From the cell containing the given text, extract its center point as (X, Y) coordinate. 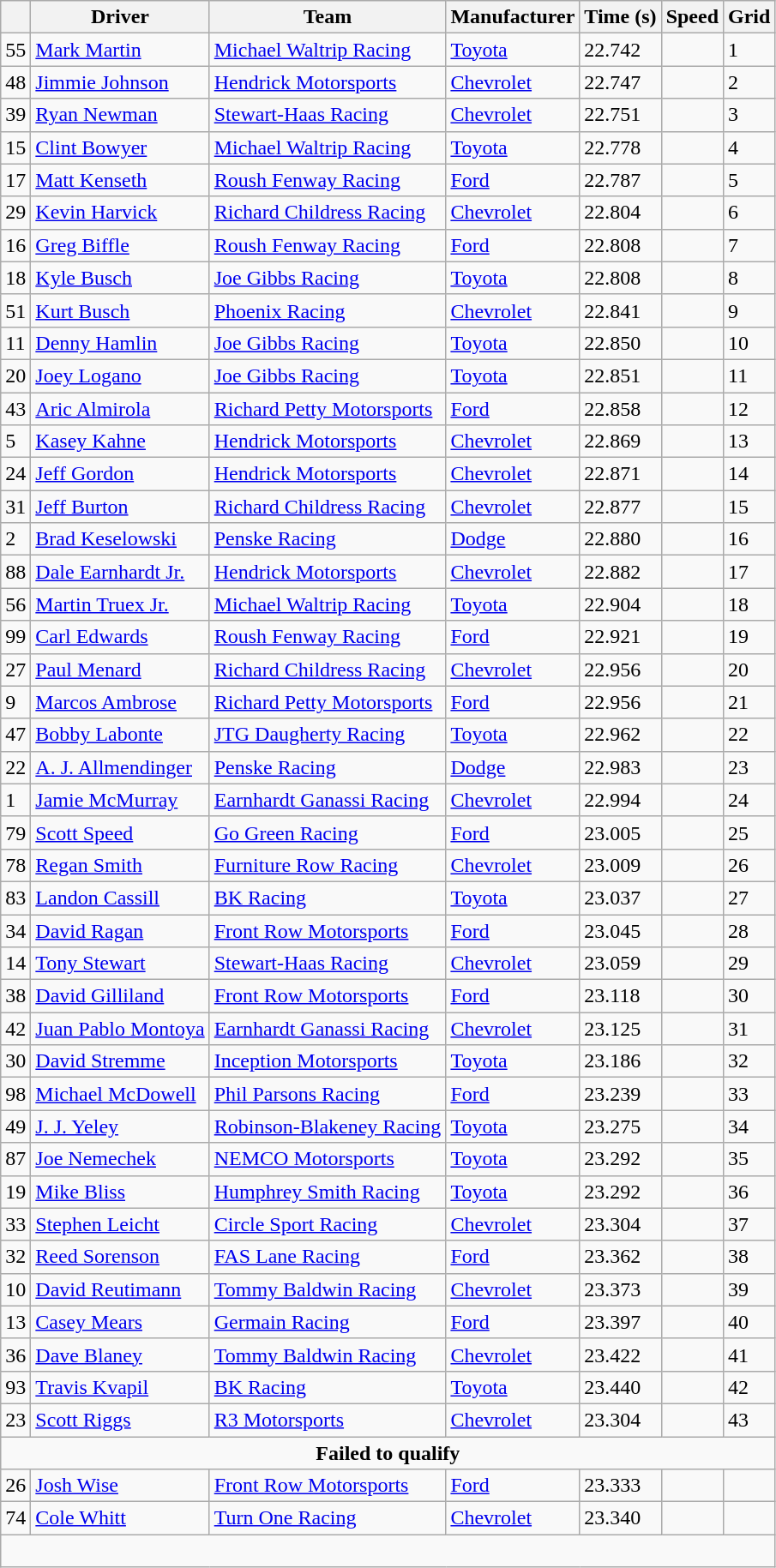
22.747 (621, 82)
6 (749, 213)
22.850 (621, 343)
Inception Motorsports (328, 1061)
Martin Truex Jr. (120, 604)
Team (328, 17)
37 (749, 1224)
Landon Cassill (120, 898)
Bobby Labonte (120, 735)
NEMCO Motorsports (328, 1159)
Juan Pablo Montoya (120, 1029)
99 (15, 637)
Michael McDowell (120, 1094)
Reed Sorenson (120, 1257)
Travis Kvapil (120, 1387)
88 (15, 572)
22.962 (621, 735)
Kasey Kahne (120, 442)
Humphrey Smith Racing (328, 1192)
Brad Keselowski (120, 539)
Kevin Harvick (120, 213)
Phil Parsons Racing (328, 1094)
JTG Daugherty Racing (328, 735)
Joey Logano (120, 375)
79 (15, 832)
23.340 (621, 1518)
41 (749, 1355)
87 (15, 1159)
23.239 (621, 1094)
22.841 (621, 310)
Jeff Burton (120, 507)
7 (749, 245)
93 (15, 1387)
Grid (749, 17)
40 (749, 1322)
Jeff Gordon (120, 474)
Kurt Busch (120, 310)
Mark Martin (120, 50)
Scott Speed (120, 832)
23.009 (621, 865)
A. J. Allmendinger (120, 767)
22.921 (621, 637)
Jimmie Johnson (120, 82)
22.871 (621, 474)
Driver (120, 17)
Go Green Racing (328, 832)
22.904 (621, 604)
22.882 (621, 572)
51 (15, 310)
22.877 (621, 507)
Manufacturer (513, 17)
Clint Bowyer (120, 147)
22.880 (621, 539)
23.059 (621, 964)
3 (749, 115)
Turn One Racing (328, 1518)
35 (749, 1159)
Phoenix Racing (328, 310)
83 (15, 898)
22.742 (621, 50)
8 (749, 278)
22.869 (621, 442)
22.858 (621, 409)
23.275 (621, 1126)
Cole Whitt (120, 1518)
Marcos Ambrose (120, 702)
Joe Nemechek (120, 1159)
Josh Wise (120, 1486)
55 (15, 50)
4 (749, 147)
Jamie McMurray (120, 800)
22.804 (621, 213)
Ryan Newman (120, 115)
22.751 (621, 115)
48 (15, 82)
Scott Riggs (120, 1420)
Carl Edwards (120, 637)
Kyle Busch (120, 278)
49 (15, 1126)
23.186 (621, 1061)
Regan Smith (120, 865)
Matt Kenseth (120, 180)
23.422 (621, 1355)
78 (15, 865)
12 (749, 409)
Stephen Leicht (120, 1224)
23.045 (621, 930)
Dave Blaney (120, 1355)
David Reutimann (120, 1289)
Germain Racing (328, 1322)
22.787 (621, 180)
23.373 (621, 1289)
23.440 (621, 1387)
Casey Mears (120, 1322)
Greg Biffle (120, 245)
FAS Lane Racing (328, 1257)
23.125 (621, 1029)
Aric Almirola (120, 409)
David Gilliland (120, 996)
47 (15, 735)
Denny Hamlin (120, 343)
22.983 (621, 767)
Tony Stewart (120, 964)
Failed to qualify (388, 1453)
98 (15, 1094)
22.851 (621, 375)
Furniture Row Racing (328, 865)
David Stremme (120, 1061)
21 (749, 702)
R3 Motorsports (328, 1420)
Robinson-Blakeney Racing (328, 1126)
Paul Menard (120, 670)
Circle Sport Racing (328, 1224)
23.037 (621, 898)
Time (s) (621, 17)
J. J. Yeley (120, 1126)
25 (749, 832)
Speed (692, 17)
23.397 (621, 1322)
23.118 (621, 996)
22.994 (621, 800)
Dale Earnhardt Jr. (120, 572)
23.333 (621, 1486)
22.778 (621, 147)
28 (749, 930)
23.362 (621, 1257)
74 (15, 1518)
56 (15, 604)
David Ragan (120, 930)
23.005 (621, 832)
Mike Bliss (120, 1192)
